Extract the (X, Y) coordinate from the center of the cell holding the provided text.  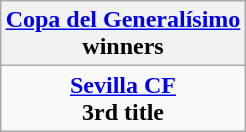
Sevilla CF 3rd title (123, 98)
Copa del Generalísimowinners (123, 34)
